For the text-containing cell, return its midpoint in (x, y) coordinate format. 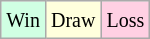
Loss (126, 20)
Win (24, 20)
Draw (72, 20)
